Detect which cell encompasses the target text, then output its [X, Y] center coordinate. 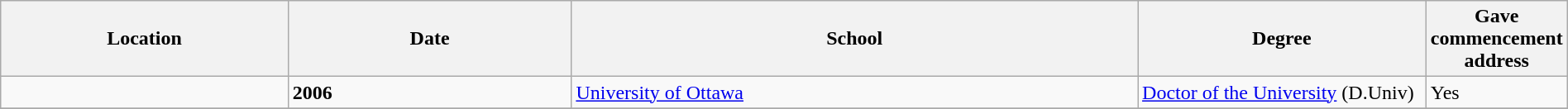
Doctor of the University (D.Univ) [1282, 92]
2006 [430, 92]
Location [144, 39]
Degree [1282, 39]
University of Ottawa [855, 92]
Date [430, 39]
Gave commencement address [1497, 39]
Yes [1497, 92]
School [855, 39]
